Identify which cell holds the provided text, then report its [x, y] central coordinate. 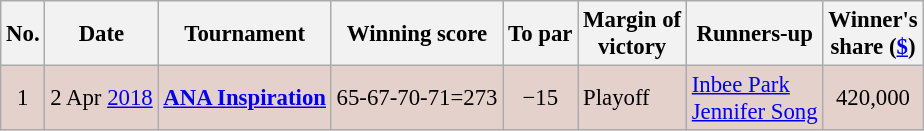
Tournament [244, 34]
420,000 [873, 98]
2 Apr 2018 [102, 98]
ANA Inspiration [244, 98]
Winning score [417, 34]
Inbee Park Jennifer Song [754, 98]
Margin ofvictory [632, 34]
65-67-70-71=273 [417, 98]
Playoff [632, 98]
Winner'sshare ($) [873, 34]
Date [102, 34]
1 [23, 98]
−15 [540, 98]
Runners-up [754, 34]
To par [540, 34]
No. [23, 34]
